Provide the (x, y) coordinate of the cell's center where the given text is located.  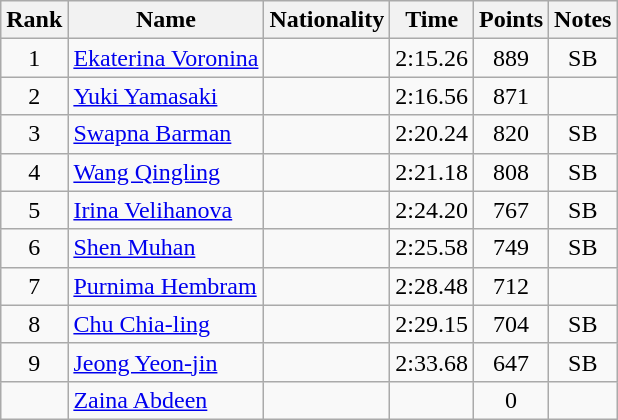
2:21.18 (432, 172)
Wang Qingling (166, 172)
2:29.15 (432, 324)
749 (510, 248)
2:33.68 (432, 362)
Yuki Yamasaki (166, 96)
Rank (34, 20)
Nationality (327, 20)
5 (34, 210)
820 (510, 134)
6 (34, 248)
0 (510, 400)
2:24.20 (432, 210)
Notes (583, 20)
2 (34, 96)
1 (34, 58)
8 (34, 324)
Name (166, 20)
712 (510, 286)
Purnima Hembram (166, 286)
Jeong Yeon-jin (166, 362)
Time (432, 20)
2:25.58 (432, 248)
Ekaterina Voronina (166, 58)
767 (510, 210)
2:20.24 (432, 134)
647 (510, 362)
2:16.56 (432, 96)
704 (510, 324)
Irina Velihanova (166, 210)
Chu Chia-ling (166, 324)
871 (510, 96)
3 (34, 134)
Shen Muhan (166, 248)
808 (510, 172)
7 (34, 286)
Zaina Abdeen (166, 400)
889 (510, 58)
Swapna Barman (166, 134)
2:28.48 (432, 286)
Points (510, 20)
9 (34, 362)
4 (34, 172)
2:15.26 (432, 58)
